Pinpoint the cell where the given text exists, returning its [x, y] midpoint coordinate. 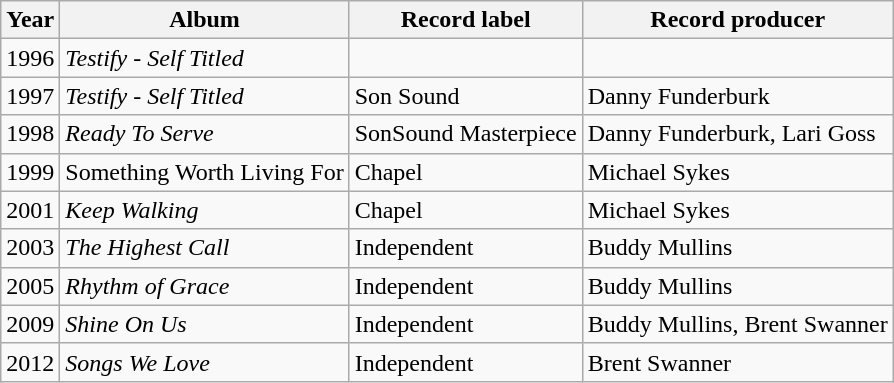
2012 [30, 362]
Buddy Mullins, Brent Swanner [738, 324]
1999 [30, 172]
Year [30, 20]
Record label [466, 20]
Danny Funderburk, Lari Goss [738, 134]
Rhythm of Grace [204, 286]
Danny Funderburk [738, 96]
Keep Walking [204, 210]
2001 [30, 210]
SonSound Masterpiece [466, 134]
Son Sound [466, 96]
Shine On Us [204, 324]
The Highest Call [204, 248]
1997 [30, 96]
2009 [30, 324]
Record producer [738, 20]
Brent Swanner [738, 362]
1998 [30, 134]
1996 [30, 58]
Album [204, 20]
2003 [30, 248]
2005 [30, 286]
Songs We Love [204, 362]
Something Worth Living For [204, 172]
Ready To Serve [204, 134]
